Extract the [x, y] coordinate from the center of the cell holding the provided text.  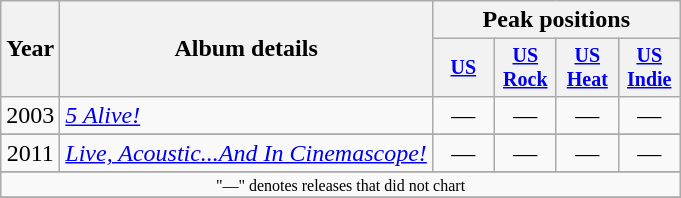
US Heat [587, 68]
"—" denotes releases that did not chart [340, 184]
US [463, 68]
Album details [246, 49]
US Indie [649, 68]
Peak positions [556, 20]
5 Alive! [246, 115]
US Rock [525, 68]
Live, Acoustic...And In Cinemascope! [246, 153]
2003 [30, 115]
Year [30, 49]
2011 [30, 153]
